Locate the cell with the specified text and output its (X, Y) center coordinate. 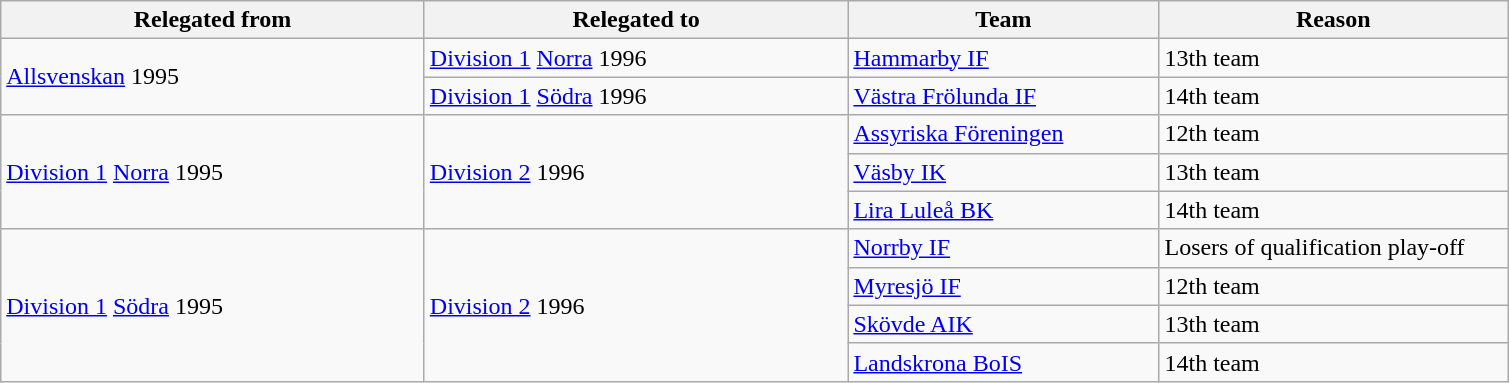
Skövde AIK (1004, 324)
Division 1 Norra 1996 (636, 58)
Relegated to (636, 20)
Allsvenskan 1995 (213, 77)
Division 1 Södra 1995 (213, 305)
Losers of qualification play-off (1334, 248)
Landskrona BoIS (1004, 362)
Hammarby IF (1004, 58)
Team (1004, 20)
Norrby IF (1004, 248)
Division 1 Norra 1995 (213, 172)
Lira Luleå BK (1004, 210)
Väsby IK (1004, 172)
Västra Frölunda IF (1004, 96)
Myresjö IF (1004, 286)
Reason (1334, 20)
Relegated from (213, 20)
Division 1 Södra 1996 (636, 96)
Assyriska Föreningen (1004, 134)
